For the text-containing cell, return its midpoint in (x, y) coordinate format. 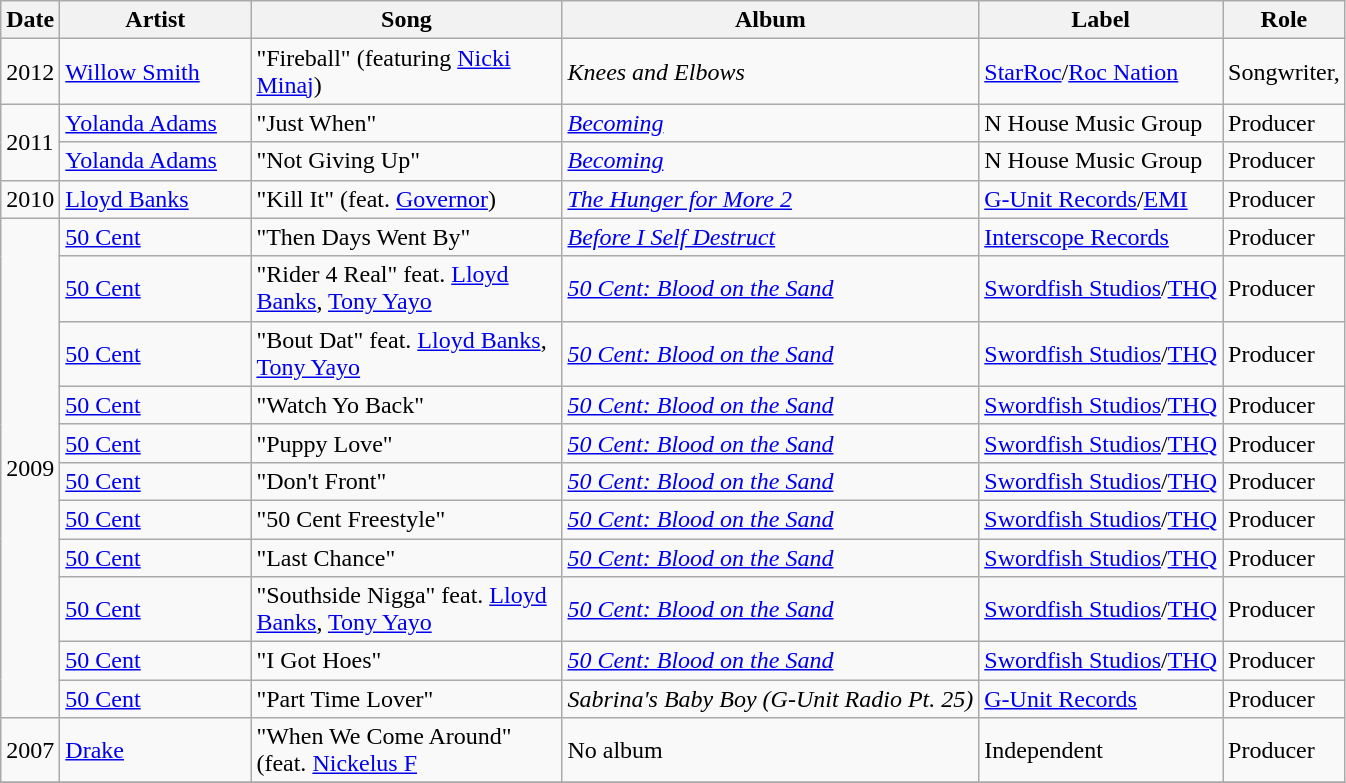
Willow Smith (156, 72)
G-Unit Records (1101, 699)
"Part Time Lover" (406, 699)
"Bout Dat" feat. Lloyd Banks, Tony Yayo (406, 354)
Label (1101, 20)
The Hunger for More 2 (770, 199)
Independent (1101, 750)
"Just When" (406, 123)
Songwriter, (1284, 72)
Before I Self Destruct (770, 237)
"When We Come Around" (feat. Nickelus F (406, 750)
Artist (156, 20)
"Puppy Love" (406, 443)
G-Unit Records/EMI (1101, 199)
"Not Giving Up" (406, 161)
"Watch Yo Back" (406, 405)
2007 (30, 750)
"Then Days Went By" (406, 237)
Interscope Records (1101, 237)
StarRoc/Roc Nation (1101, 72)
Album (770, 20)
Drake (156, 750)
Role (1284, 20)
2012 (30, 72)
Sabrina's Baby Boy (G-Unit Radio Pt. 25) (770, 699)
"Kill It" (feat. Governor) (406, 199)
Knees and Elbows (770, 72)
"Rider 4 Real" feat. Lloyd Banks, Tony Yayo (406, 288)
Date (30, 20)
"Fireball" (featuring Nicki Minaj) (406, 72)
Song (406, 20)
2011 (30, 142)
"Southside Nigga" feat. Lloyd Banks, Tony Yayo (406, 610)
"I Got Hoes" (406, 661)
2009 (30, 468)
"Don't Front" (406, 481)
"Last Chance" (406, 557)
"50 Cent Freestyle" (406, 519)
No album (770, 750)
Lloyd Banks (156, 199)
2010 (30, 199)
